From the cell containing the given text, extract its center point as (X, Y) coordinate. 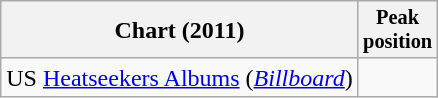
US Heatseekers Albums (Billboard) (180, 77)
Chart (2011) (180, 30)
Peakposition (398, 30)
